Pinpoint the cell where the given text exists, returning its [X, Y] midpoint coordinate. 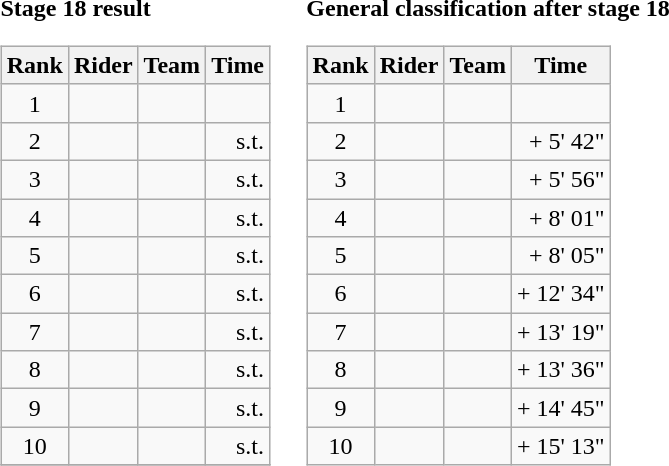
+ 13' 36" [560, 370]
+ 13' 19" [560, 332]
+ 5' 42" [560, 141]
+ 5' 56" [560, 179]
+ 15' 13" [560, 446]
+ 12' 34" [560, 294]
+ 8' 01" [560, 217]
+ 8' 05" [560, 256]
+ 14' 45" [560, 408]
